Detect which cell encompasses the target text, then output its (X, Y) center coordinate. 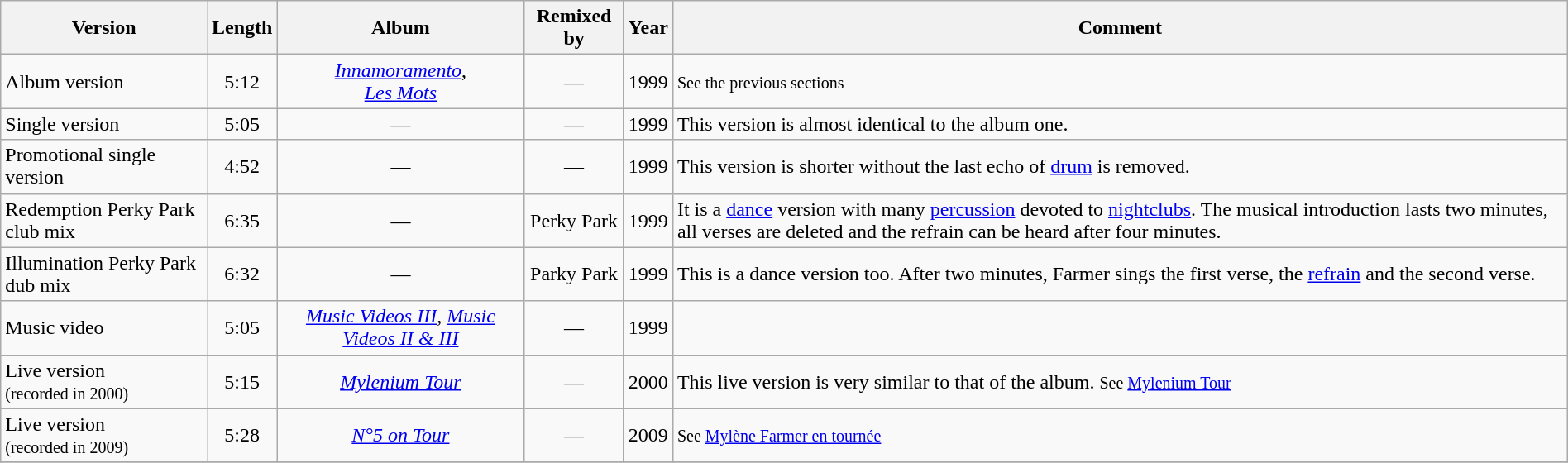
2009 (648, 435)
Year (648, 28)
N°5 on Tour (400, 435)
Comment (1120, 28)
Illumination Perky Park dub mix (104, 274)
Perky Park (574, 220)
Innamoramento, Les Mots (400, 81)
Music Videos III, Music Videos II & III (400, 327)
Version (104, 28)
Music video (104, 327)
2000 (648, 382)
This is a dance version too. After two minutes, Farmer sings the first verse, the refrain and the second verse. (1120, 274)
Remixed by (574, 28)
Redemption Perky Park club mix (104, 220)
Single version (104, 124)
See Mylène Farmer en tournée (1120, 435)
Mylenium Tour (400, 382)
See the previous sections (1120, 81)
4:52 (241, 167)
5:28 (241, 435)
Album (400, 28)
Album version (104, 81)
Parky Park (574, 274)
6:32 (241, 274)
Promotional single version (104, 167)
This live version is very similar to that of the album. See Mylenium Tour (1120, 382)
5:15 (241, 382)
This version is shorter without the last echo of drum is removed. (1120, 167)
5:12 (241, 81)
6:35 (241, 220)
This version is almost identical to the album one. (1120, 124)
Live version (recorded in 2009) (104, 435)
Live version (recorded in 2000) (104, 382)
Length (241, 28)
